Detect which cell encompasses the target text, then output its [x, y] center coordinate. 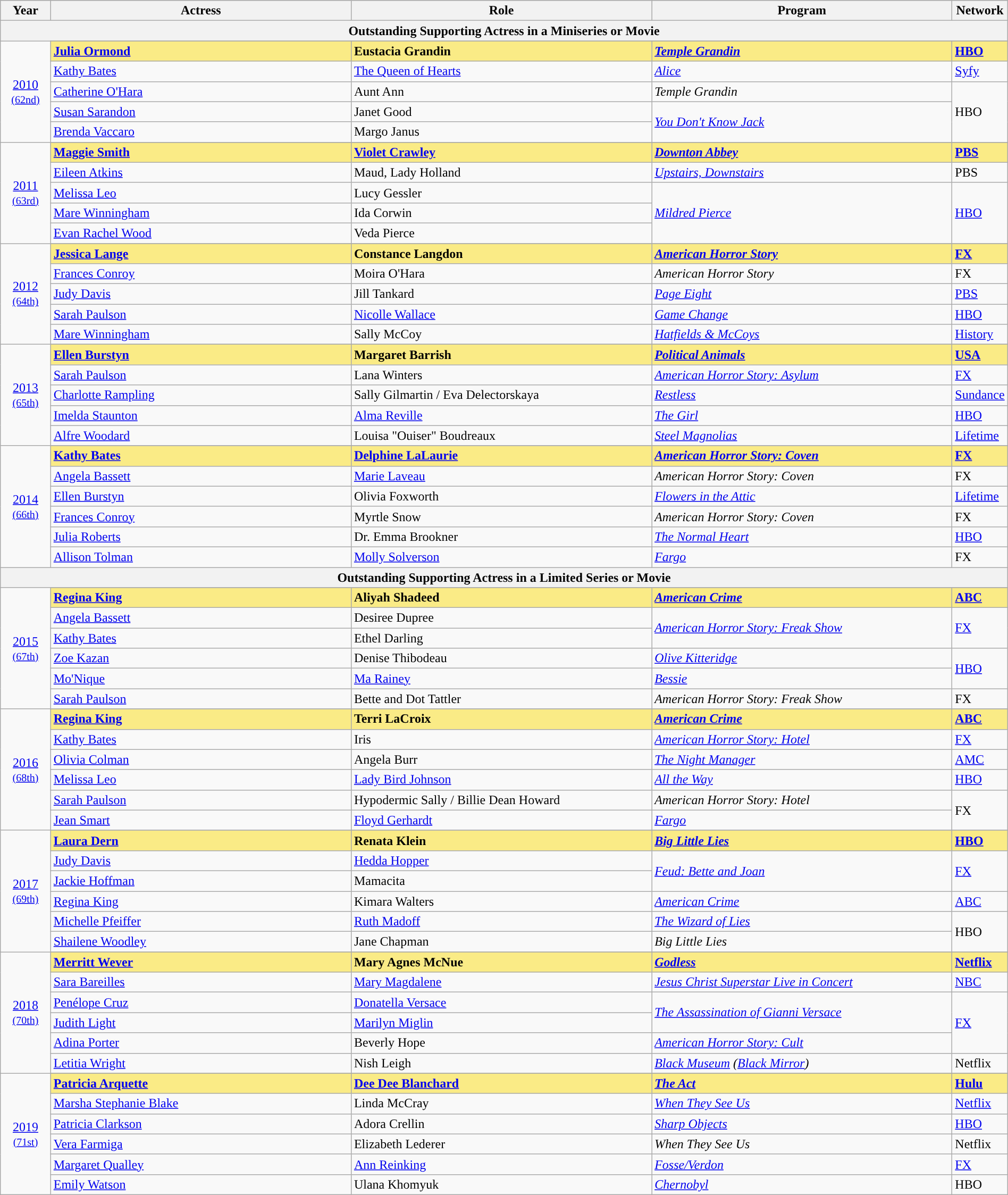
Ethel Darling [501, 638]
Marsha Stephanie Blake [201, 1104]
Actress [201, 11]
Julia Roberts [201, 537]
Denise Thibodeau [501, 658]
Letitia Wright [201, 1063]
Charlotte Rampling [201, 395]
History [980, 335]
2013(65th) [26, 395]
Janet Good [501, 112]
Nish Leigh [501, 1063]
Dee Dee Blanchard [501, 1083]
All the Way [802, 780]
Dr. Emma Brookner [501, 537]
Outstanding Supporting Actress in a Limited Series or Movie [504, 577]
Violet Crawley [501, 152]
2019(71st) [26, 1134]
Godless [802, 962]
Lucy Gessler [501, 193]
Restless [802, 395]
2018(70th) [26, 1013]
Adora Crellin [501, 1124]
Ann Reinking [501, 1164]
Alma Reville [501, 415]
Chernobyl [802, 1184]
Eustacia Grandin [501, 51]
Catherine O'Hara [201, 91]
The Wizard of Lies [802, 922]
Political Animals [802, 355]
Aliyah Shadeed [501, 598]
American Horror Story: Cult [802, 1043]
Steel Magnolias [802, 436]
Year [26, 11]
Eileen Atkins [201, 172]
Maud, Lady Holland [501, 172]
Margo Janus [501, 132]
Myrtle Snow [501, 516]
Renata Klein [501, 840]
Jane Chapman [501, 942]
Linda McCray [501, 1104]
Louisa "Ouiser" Boudreaux [501, 436]
Sharp Objects [802, 1124]
Olive Kitteridge [802, 658]
You Don't Know Jack [802, 122]
Mo'Nique [201, 679]
Kimara Walters [501, 901]
Penélope Cruz [201, 1002]
2011(63rd) [26, 193]
Bessie [802, 679]
Brenda Vaccaro [201, 132]
Maggie Smith [201, 152]
2012(64th) [26, 294]
AMC [980, 759]
Aunt Ann [501, 91]
2015(67th) [26, 648]
The Assassination of Gianni Versace [802, 1013]
Elizabeth Lederer [501, 1144]
Margaret Qualley [201, 1164]
Marie Laveau [501, 476]
Vera Farmiga [201, 1144]
Evan Rachel Wood [201, 233]
Sara Bareilles [201, 982]
The Night Manager [802, 759]
Olivia Foxworth [501, 496]
Ulana Khomyuk [501, 1184]
Hypodermic Sally / Billie Dean Howard [501, 800]
Laura Dern [201, 840]
Allison Tolman [201, 557]
Beverly Hope [501, 1043]
Emily Watson [201, 1184]
Zoe Kazan [201, 658]
Patricia Clarkson [201, 1124]
Syfy [980, 71]
Upstairs, Downstairs [802, 172]
Program [802, 11]
Role [501, 11]
2016(68th) [26, 770]
2017(69th) [26, 891]
Shailene Woodley [201, 942]
Nicolle Wallace [501, 314]
Angela Burr [501, 759]
NBC [980, 982]
Ida Corwin [501, 213]
Julia Ormond [201, 51]
Lana Winters [501, 375]
Hulu [980, 1083]
Alfre Woodard [201, 436]
Constance Langdon [501, 254]
Donatella Versace [501, 1002]
Downton Abbey [802, 152]
Ruth Madoff [501, 922]
Sundance [980, 395]
Moira O'Hara [501, 274]
Flowers in the Attic [802, 496]
Imelda Staunton [201, 415]
Susan Sarandon [201, 112]
Mary Magdalene [501, 982]
Terri LaCroix [501, 719]
Olivia Colman [201, 759]
Merritt Wever [201, 962]
Jill Tankard [501, 294]
Hedda Hopper [501, 860]
USA [980, 355]
Patricia Arquette [201, 1083]
Molly Solverson [501, 557]
Michelle Pfeiffer [201, 922]
Outstanding Supporting Actress in a Miniseries or Movie [504, 31]
The Normal Heart [802, 537]
Adina Porter [201, 1043]
2014(66th) [26, 506]
Floyd Gerhardt [501, 820]
Mary Agnes McNue [501, 962]
The Queen of Hearts [501, 71]
Fosse/Verdon [802, 1164]
American Horror Story: Asylum [802, 375]
Page Eight [802, 294]
Black Museum (Black Mirror) [802, 1063]
The Act [802, 1083]
Delphine LaLaurie [501, 456]
Ma Rainey [501, 679]
Feud: Bette and Joan [802, 871]
Jackie Hoffman [201, 881]
Lady Bird Johnson [501, 780]
Sally McCoy [501, 335]
Bette and Dot Tattler [501, 699]
Margaret Barrish [501, 355]
Network [980, 11]
The Girl [802, 415]
Marilyn Miglin [501, 1023]
Alice [802, 71]
Game Change [802, 314]
Jean Smart [201, 820]
Judith Light [201, 1023]
Veda Pierce [501, 233]
Hatfields & McCoys [802, 335]
2010(62nd) [26, 91]
Jessica Lange [201, 254]
Mildred Pierce [802, 213]
Jesus Christ Superstar Live in Concert [802, 982]
Desiree Dupree [501, 618]
Iris [501, 739]
Sally Gilmartin / Eva Delectorskaya [501, 395]
Mamacita [501, 881]
